Output the [x, y] coordinate of the center of the cell containing the given text.  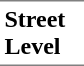
Street Level [42, 33]
